Pinpoint the cell where the given text exists, returning its [X, Y] midpoint coordinate. 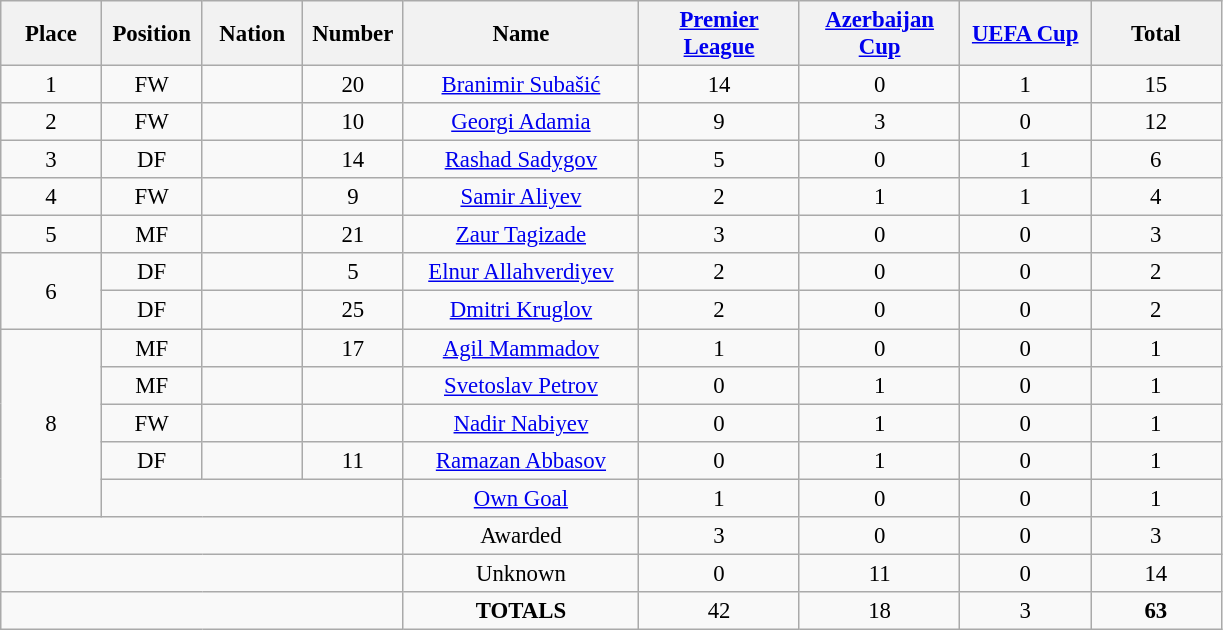
Samir Aliyev [521, 197]
8 [52, 423]
Azerbaijan Cup [880, 34]
Number [354, 34]
10 [354, 122]
UEFA Cup [1026, 34]
21 [354, 235]
Nadir Nabiyev [521, 423]
63 [1156, 611]
Awarded [521, 536]
20 [354, 85]
42 [720, 611]
Place [52, 34]
Unknown [521, 573]
Elnur Allahverdiyev [521, 273]
18 [880, 611]
TOTALS [521, 611]
Ramazan Abbasov [521, 460]
Total [1156, 34]
12 [1156, 122]
Rashad Sadygov [521, 160]
Name [521, 34]
Dmitri Kruglov [521, 310]
17 [354, 348]
15 [1156, 85]
Premier League [720, 34]
Agil Mammadov [521, 348]
Branimir Subašić [521, 85]
Georgi Adamia [521, 122]
Nation [252, 34]
Svetoslav Petrov [521, 385]
Own Goal [521, 498]
25 [354, 310]
Zaur Tagizade [521, 235]
Position [152, 34]
